For the text-containing cell, return its midpoint in (X, Y) coordinate format. 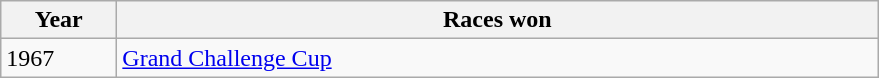
Grand Challenge Cup (498, 58)
1967 (59, 58)
Races won (498, 20)
Year (59, 20)
